Detect which cell encompasses the target text, then output its (x, y) center coordinate. 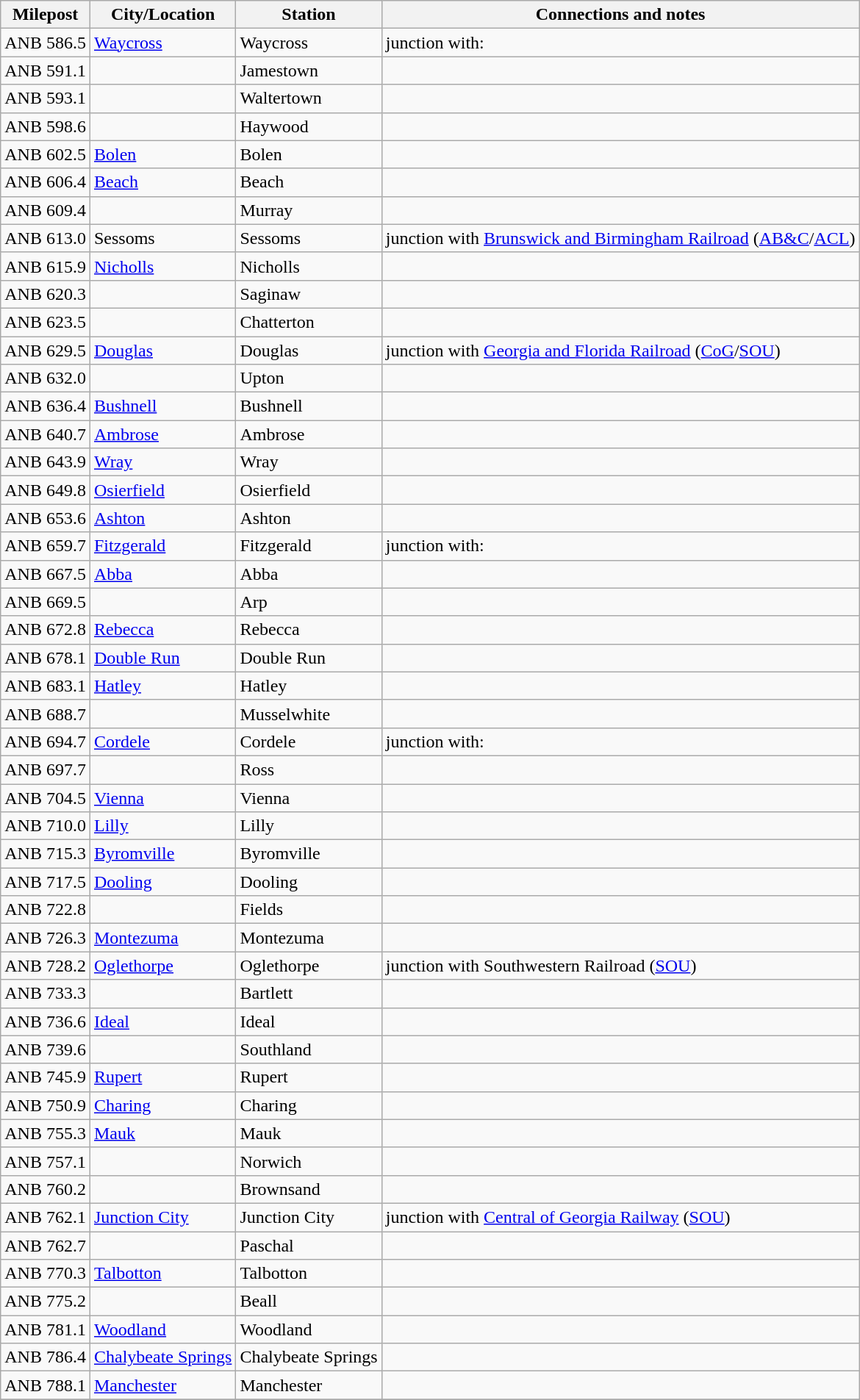
ANB 586.5 (46, 43)
ANB 717.5 (46, 882)
ANB 715.3 (46, 854)
ANB 659.7 (46, 546)
City/Location (162, 15)
ANB 609.4 (46, 210)
ANB 688.7 (46, 714)
ANB 606.4 (46, 182)
ANB 755.3 (46, 1133)
ANB 598.6 (46, 126)
ANB 649.8 (46, 490)
ANB 694.7 (46, 742)
ANB 728.2 (46, 966)
ANB 750.9 (46, 1105)
Musselwhite (309, 714)
Southland (309, 1049)
ANB 697.7 (46, 769)
Paschal (309, 1246)
ANB 739.6 (46, 1049)
ANB 770.3 (46, 1274)
ANB 762.1 (46, 1217)
ANB 781.1 (46, 1329)
ANB 726.3 (46, 938)
ANB 667.5 (46, 574)
ANB 591.1 (46, 71)
ANB 757.1 (46, 1161)
ANB 629.5 (46, 351)
ANB 669.5 (46, 602)
ANB 632.0 (46, 378)
ANB 775.2 (46, 1302)
ANB 733.3 (46, 994)
ANB 593.1 (46, 98)
ANB 643.9 (46, 462)
Saginaw (309, 294)
Jamestown (309, 71)
Milepost (46, 15)
ANB 678.1 (46, 658)
junction with Central of Georgia Railway (SOU) (620, 1217)
ANB 620.3 (46, 294)
Waltertown (309, 98)
ANB 722.8 (46, 910)
Arp (309, 602)
ANB 615.9 (46, 266)
ANB 762.7 (46, 1246)
junction with Southwestern Railroad (SOU) (620, 966)
Connections and notes (620, 15)
Chatterton (309, 322)
Haywood (309, 126)
Upton (309, 378)
Bartlett (309, 994)
ANB 613.0 (46, 238)
Ross (309, 769)
Fields (309, 910)
ANB 623.5 (46, 322)
ANB 653.6 (46, 518)
ANB 760.2 (46, 1189)
ANB 672.8 (46, 630)
Norwich (309, 1161)
ANB 788.1 (46, 1385)
junction with Georgia and Florida Railroad (CoG/SOU) (620, 351)
Brownsand (309, 1189)
ANB 602.5 (46, 154)
ANB 704.5 (46, 797)
ANB 640.7 (46, 434)
ANB 710.0 (46, 826)
ANB 683.1 (46, 686)
ANB 636.4 (46, 406)
Beall (309, 1302)
Murray (309, 210)
junction with Brunswick and Birmingham Railroad (AB&C/ACL) (620, 238)
Station (309, 15)
ANB 736.6 (46, 1022)
ANB 745.9 (46, 1077)
ANB 786.4 (46, 1357)
